Identify which cell holds the provided text, then report its (x, y) central coordinate. 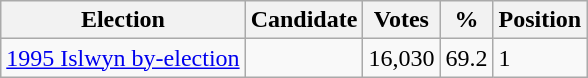
1 (540, 58)
Election (123, 20)
69.2 (466, 58)
16,030 (402, 58)
1995 Islwyn by-election (123, 58)
% (466, 20)
Position (540, 20)
Candidate (304, 20)
Votes (402, 20)
